Search for the cell housing the specified text and yield its [x, y] center coordinate. 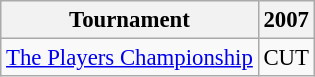
Tournament [130, 20]
CUT [286, 58]
The Players Championship [130, 58]
2007 [286, 20]
